From the cell containing the given text, extract its center point as [X, Y] coordinate. 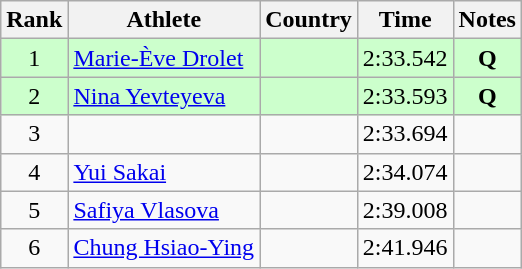
1 [34, 58]
3 [34, 134]
Rank [34, 20]
2:33.694 [405, 134]
Notes [487, 20]
5 [34, 210]
2:33.542 [405, 58]
Nina Yevteyeva [164, 96]
4 [34, 172]
2 [34, 96]
Chung Hsiao-Ying [164, 248]
Athlete [164, 20]
Safiya Vlasova [164, 210]
Time [405, 20]
Marie-Ève Drolet [164, 58]
Country [309, 20]
2:41.946 [405, 248]
Yui Sakai [164, 172]
2:34.074 [405, 172]
2:33.593 [405, 96]
2:39.008 [405, 210]
6 [34, 248]
